Capture the cell that displays the provided text and extract its (x, y) central coordinate. 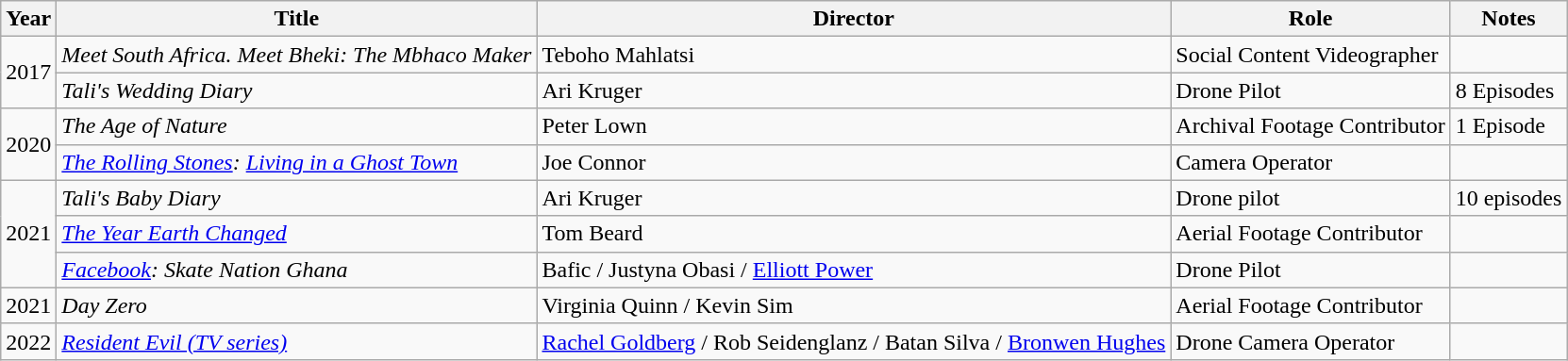
Joe Connor (854, 162)
Year (28, 19)
The Age of Nature (296, 126)
Title (296, 19)
2022 (28, 341)
Meet South Africa. Meet Bheki: The Mbhaco Maker (296, 55)
1 Episode (1509, 126)
Tali's Baby Diary (296, 198)
Archival Footage Contributor (1310, 126)
The Year Earth Changed (296, 234)
Rachel Goldberg / Rob Seidenglanz / Batan Silva / Bronwen Hughes (854, 341)
Facebook: Skate Nation Ghana (296, 270)
Camera Operator (1310, 162)
Social Content Videographer (1310, 55)
Drone pilot (1310, 198)
The Rolling Stones: Living in a Ghost Town (296, 162)
Drone Camera Operator (1310, 341)
2020 (28, 144)
Peter Lown (854, 126)
2017 (28, 73)
10 episodes (1509, 198)
Notes (1509, 19)
Teboho Mahlatsi (854, 55)
Resident Evil (TV series) (296, 341)
Virginia Quinn / Kevin Sim (854, 305)
Bafic / Justyna Obasi / Elliott Power (854, 270)
Role (1310, 19)
8 Episodes (1509, 90)
Day Zero (296, 305)
Director (854, 19)
Tom Beard (854, 234)
Tali's Wedding Diary (296, 90)
